Extract the [X, Y] coordinate from the center of the cell holding the provided text.  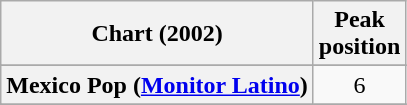
6 [359, 85]
Chart (2002) [158, 34]
Peakposition [359, 34]
Mexico Pop (Monitor Latino) [158, 85]
